For the text-containing cell, return its midpoint in [x, y] coordinate format. 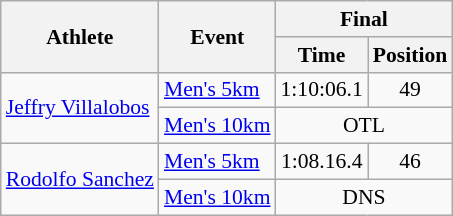
1:10:06.1 [322, 90]
46 [410, 162]
DNS [364, 197]
Rodolfo Sanchez [80, 180]
1:08.16.4 [322, 162]
Position [410, 55]
Athlete [80, 36]
49 [410, 90]
Time [322, 55]
Jeffry Villalobos [80, 108]
Event [218, 36]
Final [364, 19]
OTL [364, 126]
